Locate the cell with the specified text and output its (X, Y) center coordinate. 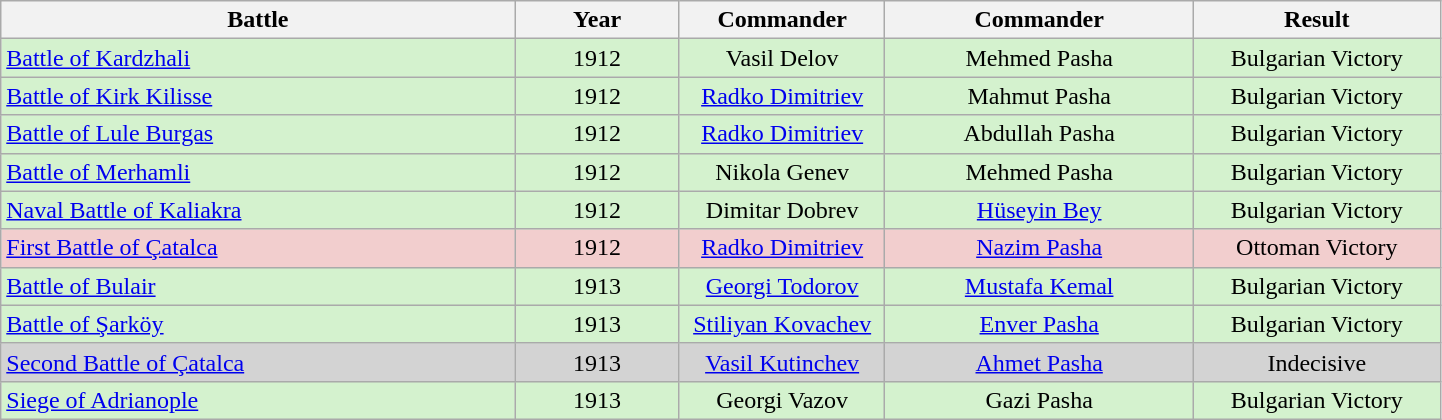
Vasil Kutinchev (782, 362)
Result (1316, 20)
Naval Battle of Kaliakra (258, 210)
Battle of Bulair (258, 286)
Georgi Vazov (782, 400)
Georgi Todorov (782, 286)
Vasil Delov (782, 58)
Indecisive (1316, 362)
Siege of Adrianople (258, 400)
Dimitar Dobrev (782, 210)
Year (597, 20)
Mustafa Kemal (1039, 286)
Mahmut Pasha (1039, 96)
Gazi Pasha (1039, 400)
Nikola Genev (782, 172)
Battle of Kardzhali (258, 58)
Enver Pasha (1039, 324)
Hüseyin Bey (1039, 210)
Ahmet Pasha (1039, 362)
Battle of Şarköy (258, 324)
Abdullah Pasha (1039, 134)
Stiliyan Kovachev (782, 324)
Battle of Lule Burgas (258, 134)
Battle of Kirk Kilisse (258, 96)
Nazim Pasha (1039, 248)
Second Battle of Çatalca (258, 362)
Battle (258, 20)
First Battle of Çatalca (258, 248)
Battle of Merhamli (258, 172)
Ottoman Victory (1316, 248)
